Capture the cell that displays the provided text and extract its (x, y) central coordinate. 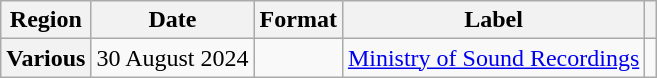
Date (172, 20)
Format (298, 20)
Region (46, 20)
Label (493, 20)
Various (46, 58)
Ministry of Sound Recordings (493, 58)
30 August 2024 (172, 58)
